Pinpoint the cell where the given text exists, returning its [x, y] midpoint coordinate. 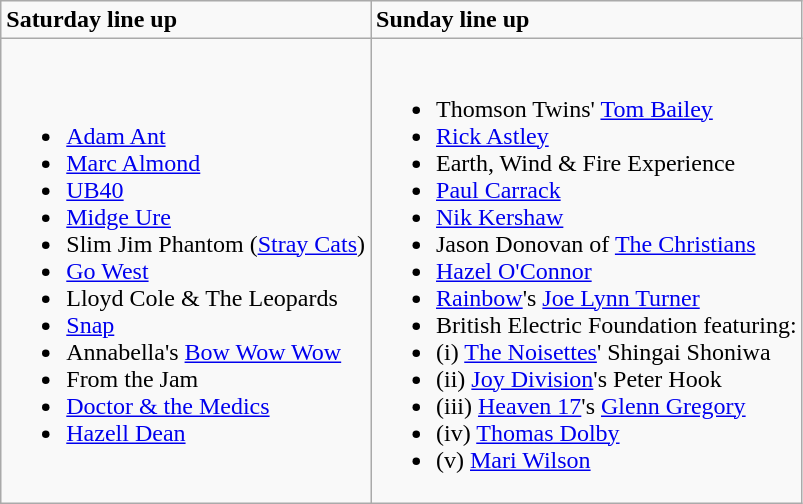
Sunday line up [586, 20]
Saturday line up [186, 20]
